Identify which cell holds the provided text, then report its (x, y) central coordinate. 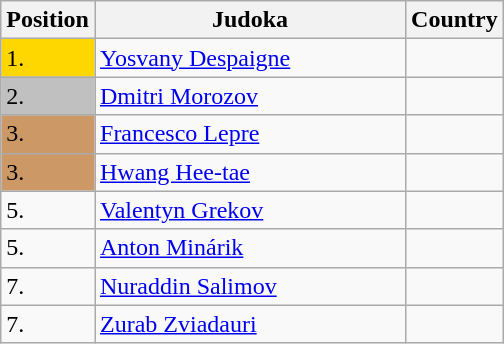
Country (455, 20)
Dmitri Morozov (250, 96)
Anton Minárik (250, 248)
Judoka (250, 20)
Valentyn Grekov (250, 210)
Nuraddin Salimov (250, 286)
1. (48, 58)
2. (48, 96)
Zurab Zviadauri (250, 324)
Francesco Lepre (250, 134)
Position (48, 20)
Yosvany Despaigne (250, 58)
Hwang Hee-tae (250, 172)
